Capture the cell that displays the provided text and extract its (x, y) central coordinate. 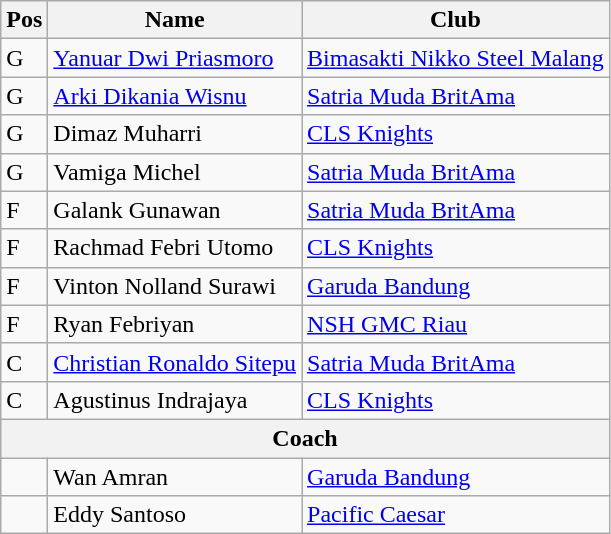
Bimasakti Nikko Steel Malang (456, 58)
Coach (305, 438)
Dimaz Muharri (175, 134)
Pacific Caesar (456, 515)
Vamiga Michel (175, 172)
Vinton Nolland Surawi (175, 286)
Club (456, 20)
Eddy Santoso (175, 515)
Rachmad Febri Utomo (175, 248)
Christian Ronaldo Sitepu (175, 362)
Galank Gunawan (175, 210)
Agustinus Indrajaya (175, 400)
Pos (24, 20)
Wan Amran (175, 477)
Yanuar Dwi Priasmoro (175, 58)
Ryan Febriyan (175, 324)
Name (175, 20)
NSH GMC Riau (456, 324)
Arki Dikania Wisnu (175, 96)
